Determine the [x, y] coordinate at the center of the cell enclosing the given text.  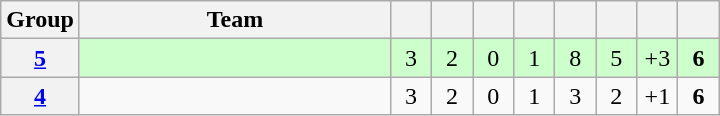
+3 [658, 58]
+1 [658, 96]
Team [234, 20]
4 [40, 96]
8 [576, 58]
Group [40, 20]
